Determine the (x, y) coordinate at the center of the cell enclosing the given text.  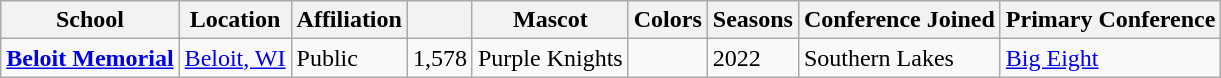
Location (235, 20)
Affiliation (349, 20)
Mascot (550, 20)
Purple Knights (550, 58)
Public (349, 58)
Southern Lakes (899, 58)
Conference Joined (899, 20)
School (90, 20)
Beloit, WI (235, 58)
2022 (752, 58)
1,578 (440, 58)
Seasons (752, 20)
Beloit Memorial (90, 58)
Colors (668, 20)
Big Eight (1110, 58)
Primary Conference (1110, 20)
